For the text-containing cell, return its midpoint in (X, Y) coordinate format. 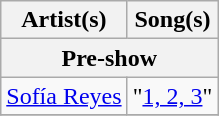
Artist(s) (64, 20)
Song(s) (172, 20)
Pre-show (110, 58)
"1, 2, 3" (172, 96)
Sofía Reyes (64, 96)
